Determine the [x, y] coordinate at the center of the cell enclosing the given text.  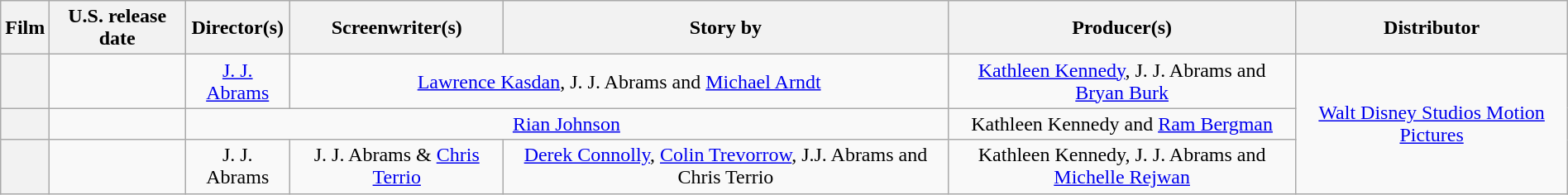
Kathleen Kennedy, J. J. Abrams and Michelle Rejwan [1121, 167]
Director(s) [238, 28]
Walt Disney Studios Motion Pictures [1432, 124]
J. J. Abrams & Chris Terrio [397, 167]
Kathleen Kennedy and Ram Bergman [1121, 124]
U.S. release date [117, 28]
Distributor [1432, 28]
Kathleen Kennedy, J. J. Abrams and Bryan Burk [1121, 81]
Derek Connolly, Colin Trevorrow, J.J. Abrams and Chris Terrio [726, 167]
Producer(s) [1121, 28]
Rian Johnson [567, 124]
Story by [726, 28]
Screenwriter(s) [397, 28]
Film [25, 28]
Lawrence Kasdan, J. J. Abrams and Michael Arndt [619, 81]
